Return (X, Y) of the center of cell containing provided text 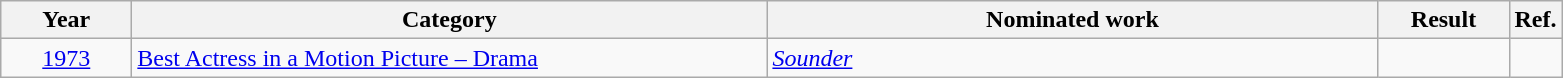
Sounder (1072, 58)
Result (1444, 20)
1973 (66, 58)
Nominated work (1072, 20)
Best Actress in a Motion Picture – Drama (450, 58)
Ref. (1536, 20)
Year (66, 20)
Category (450, 20)
